Find where the given text appears and provide that cell's center as [X, Y] coordinate. 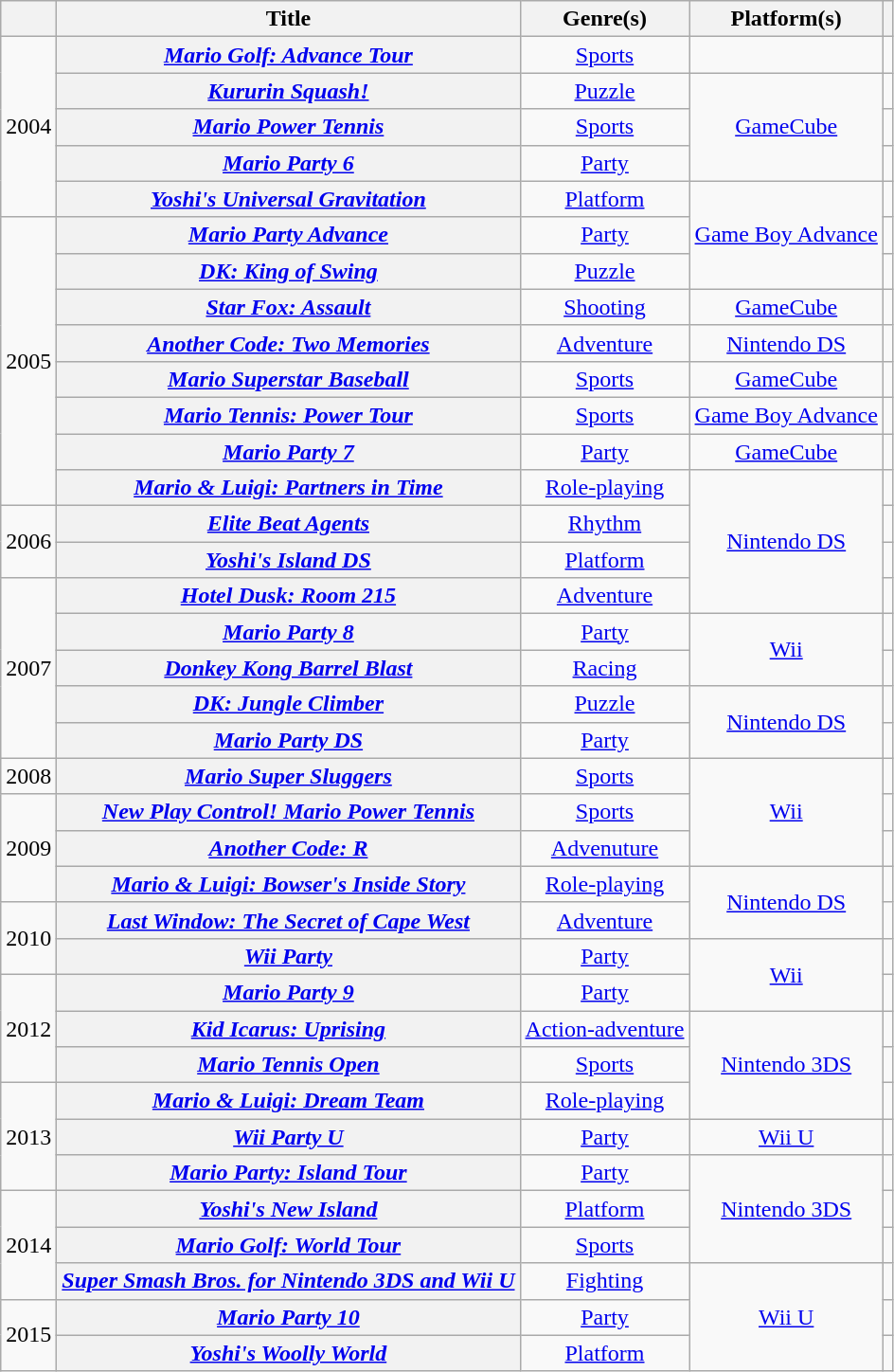
Donkey Kong Barrel Blast [288, 668]
Another Code: Two Memories [288, 343]
2015 [28, 1335]
Hotel Dusk: Room 215 [288, 596]
Mario Power Tennis [288, 127]
2007 [28, 668]
Mario Party 8 [288, 632]
2004 [28, 127]
2013 [28, 1137]
2010 [28, 938]
Yoshi's Woolly World [288, 1353]
Mario Party 7 [288, 452]
New Play Control! Mario Power Tennis [288, 812]
Mario Party Advance [288, 235]
Mario Tennis: Power Tour [288, 415]
2005 [28, 361]
Genre(s) [604, 19]
Mario Party 6 [288, 163]
2008 [28, 776]
Yoshi's New Island [288, 1209]
Mario & Luigi: Dream Team [288, 1101]
Mario Super Sluggers [288, 776]
2009 [28, 848]
Wii Party [288, 956]
Shooting [604, 307]
Wii Party U [288, 1137]
Another Code: R [288, 848]
2014 [28, 1245]
Mario Superstar Baseball [288, 379]
Advenuture [604, 848]
2006 [28, 542]
Fighting [604, 1281]
Rhythm [604, 524]
Mario Party: Island Tour [288, 1173]
Mario Party 10 [288, 1317]
Mario Party DS [288, 740]
Mario & Luigi: Bowser's Inside Story [288, 884]
Title [288, 19]
Kid Icarus: Uprising [288, 1028]
Super Smash Bros. for Nintendo 3DS and Wii U [288, 1281]
Mario Party 9 [288, 992]
Action-adventure [604, 1028]
Elite Beat Agents [288, 524]
Last Window: The Secret of Cape West [288, 920]
Platform(s) [786, 19]
Yoshi's Universal Gravitation [288, 199]
Yoshi's Island DS [288, 560]
Mario Golf: Advance Tour [288, 55]
DK: King of Swing [288, 271]
Star Fox: Assault [288, 307]
Mario Golf: World Tour [288, 1245]
Racing [604, 668]
Kururin Squash! [288, 91]
DK: Jungle Climber [288, 704]
Mario & Luigi: Partners in Time [288, 488]
2012 [28, 1028]
Mario Tennis Open [288, 1065]
